Identify which cell holds the provided text, then report its [x, y] central coordinate. 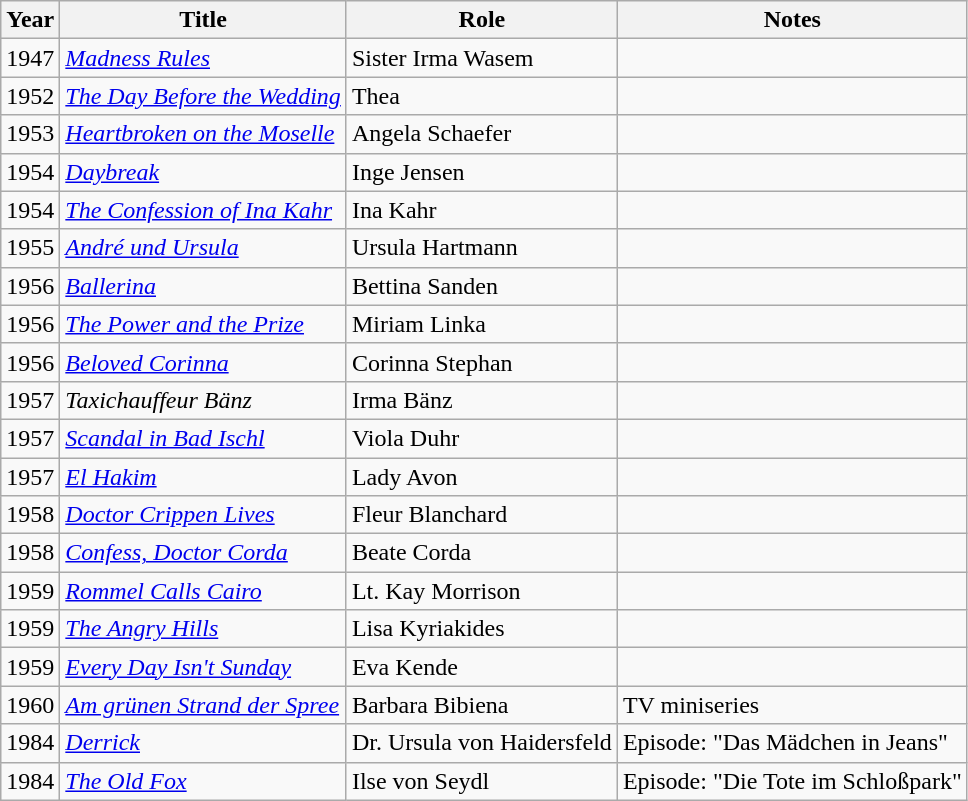
The Old Fox [204, 781]
1955 [30, 248]
Year [30, 20]
Lady Avon [482, 477]
Confess, Doctor Corda [204, 553]
Miriam Linka [482, 324]
Beloved Corinna [204, 362]
Title [204, 20]
Doctor Crippen Lives [204, 515]
The Power and the Prize [204, 324]
Inge Jensen [482, 172]
Episode: "Das Mädchen in Jeans" [792, 743]
Fleur Blanchard [482, 515]
Viola Duhr [482, 438]
Daybreak [204, 172]
The Angry Hills [204, 629]
Scandal in Bad Ischl [204, 438]
Every Day Isn't Sunday [204, 667]
Notes [792, 20]
Derrick [204, 743]
Ursula Hartmann [482, 248]
Bettina Sanden [482, 286]
Barbara Bibiena [482, 705]
Madness Rules [204, 58]
TV miniseries [792, 705]
Ballerina [204, 286]
The Day Before the Wedding [204, 96]
Irma Bänz [482, 400]
Role [482, 20]
1947 [30, 58]
Am grünen Strand der Spree [204, 705]
André und Ursula [204, 248]
1960 [30, 705]
1953 [30, 134]
Taxichauffeur Bänz [204, 400]
1952 [30, 96]
Rommel Calls Cairo [204, 591]
Dr. Ursula von Haidersfeld [482, 743]
Corinna Stephan [482, 362]
Sister Irma Wasem [482, 58]
Ina Kahr [482, 210]
Beate Corda [482, 553]
Thea [482, 96]
Eva Kende [482, 667]
Ilse von Seydl [482, 781]
The Confession of Ina Kahr [204, 210]
El Hakim [204, 477]
Lt. Kay Morrison [482, 591]
Angela Schaefer [482, 134]
Episode: "Die Tote im Schloßpark" [792, 781]
Heartbroken on the Moselle [204, 134]
Lisa Kyriakides [482, 629]
